Identify which cell holds the provided text, then report its [X, Y] central coordinate. 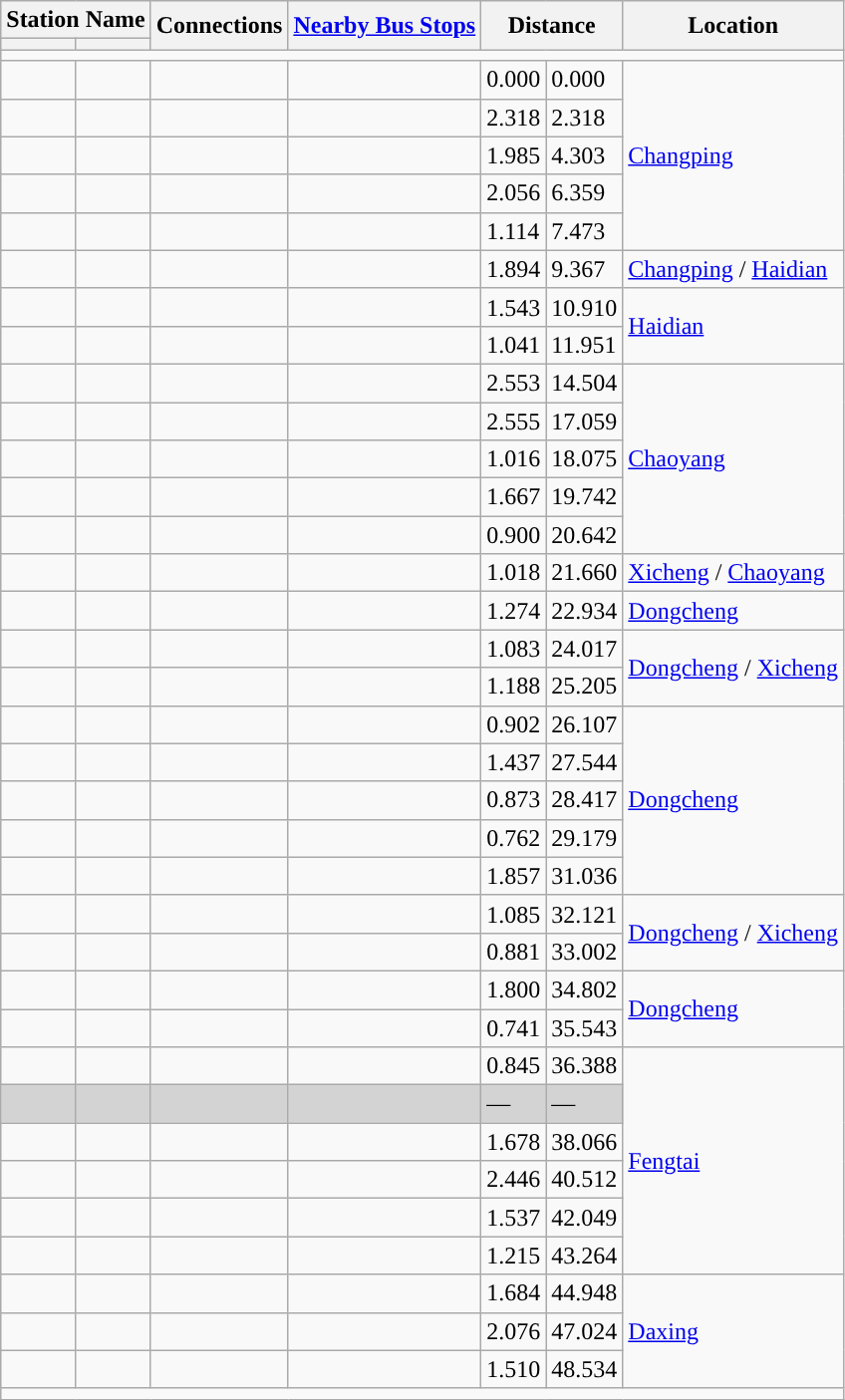
44.948 [584, 1293]
24.017 [584, 649]
1.894 [514, 269]
1.857 [514, 876]
14.504 [584, 383]
10.910 [584, 307]
Xicheng / Chaoyang [733, 573]
2.555 [514, 421]
1.678 [514, 1142]
2.076 [514, 1331]
17.059 [584, 421]
0.900 [514, 535]
Location [733, 26]
34.802 [584, 989]
21.660 [584, 573]
29.179 [584, 838]
Chaoyang [733, 458]
27.544 [584, 762]
32.121 [584, 914]
1.215 [514, 1256]
Haidian [733, 326]
1.016 [514, 459]
7.473 [584, 231]
33.002 [584, 952]
11.951 [584, 345]
1.274 [514, 611]
48.534 [584, 1369]
1.114 [514, 231]
31.036 [584, 876]
1.985 [514, 155]
9.367 [584, 269]
Changping [733, 155]
0.873 [514, 800]
1.684 [514, 1293]
25.205 [584, 687]
43.264 [584, 1256]
47.024 [584, 1331]
Distance [552, 26]
2.056 [514, 193]
Nearby Bus Stops [385, 26]
1.543 [514, 307]
0.845 [514, 1066]
28.417 [584, 800]
2.553 [514, 383]
1.510 [514, 1369]
0.881 [514, 952]
Daxing [733, 1331]
Fengtai [733, 1161]
36.388 [584, 1066]
18.075 [584, 459]
1.041 [514, 345]
40.512 [584, 1180]
1.667 [514, 497]
Station Name [76, 20]
0.741 [514, 1027]
19.742 [584, 497]
1.018 [514, 573]
0.902 [514, 724]
22.934 [584, 611]
1.537 [514, 1218]
0.762 [514, 838]
20.642 [584, 535]
1.083 [514, 649]
1.188 [514, 687]
42.049 [584, 1218]
1.085 [514, 914]
2.446 [514, 1180]
Connections [219, 26]
1.437 [514, 762]
4.303 [584, 155]
Changping / Haidian [733, 269]
26.107 [584, 724]
6.359 [584, 193]
38.066 [584, 1142]
35.543 [584, 1027]
1.800 [514, 989]
